Pinpoint the cell where the given text exists, returning its [X, Y] midpoint coordinate. 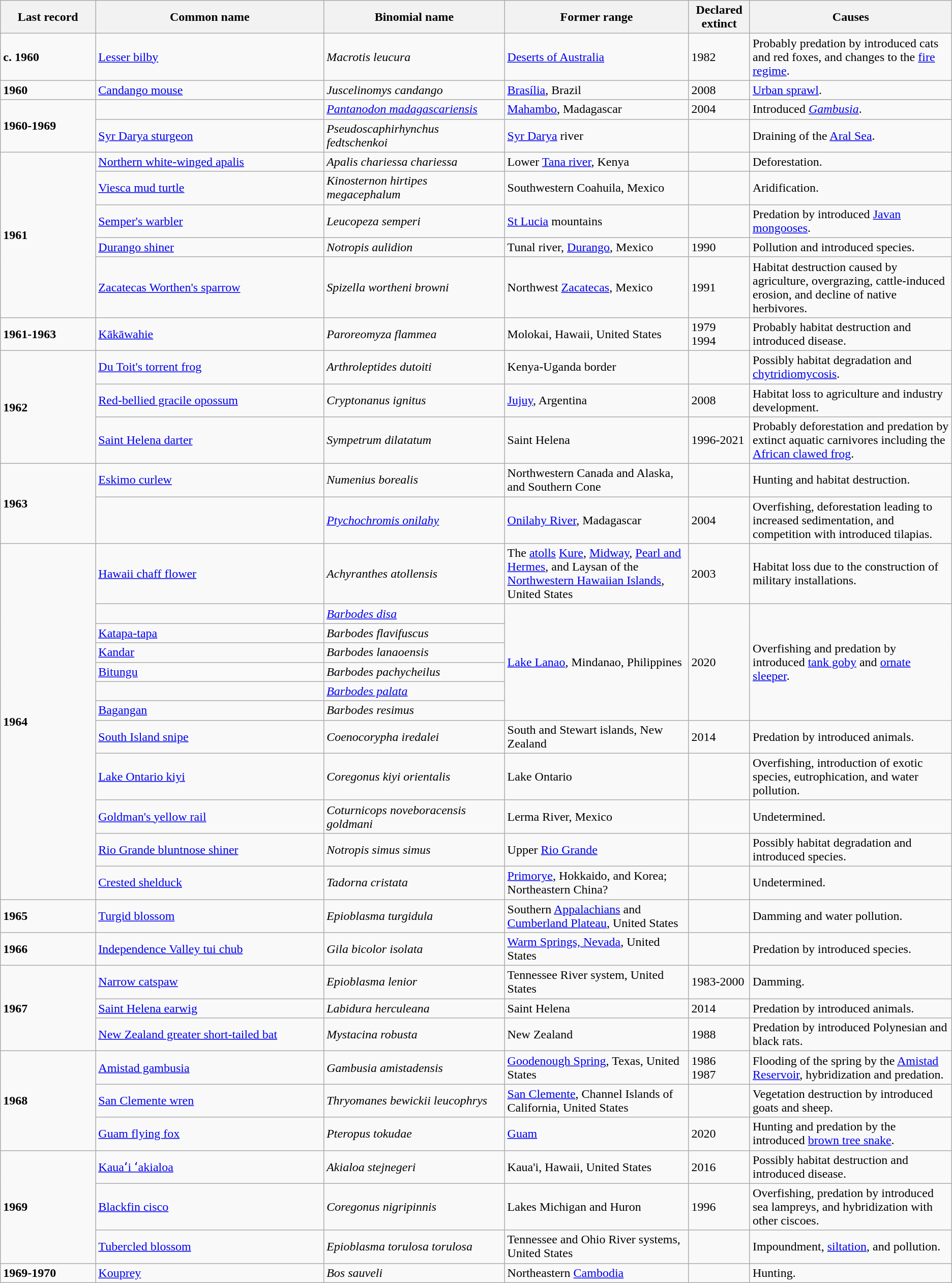
1982 [719, 57]
1986 1987 [719, 1068]
1961-1963 [48, 334]
Northwestern Canada and Alaska, and Southern Cone [597, 480]
Semper's warbler [210, 221]
Thryomanes bewickii leucophrys [414, 1100]
Kākāwahie [210, 334]
Apalis chariessa chariessa [414, 162]
1983-2000 [719, 982]
Juscelinomys candango [414, 90]
Warm Springs, Nevada, United States [597, 949]
Macrotis leucura [414, 57]
Sympetrum dilatatum [414, 440]
Coturnicops noveboracensis goldmani [414, 817]
Hunting. [850, 1273]
Introduced Gambusia. [850, 109]
Kenya-Uganda border [597, 367]
Lower Tana river, Kenya [597, 162]
Barbodes lanaoensis [414, 652]
Rio Grande bluntnose shiner [210, 849]
Onilahy River, Madagascar [597, 520]
Upper Rio Grande [597, 849]
Deforestation. [850, 162]
Urban sprawl. [850, 90]
Lake Ontario kiyi [210, 777]
Epioblasma lenior [414, 982]
Eskimo curlew [210, 480]
Notropis simus simus [414, 849]
San Clemente, Channel Islands of California, United States [597, 1100]
Saint Helena earwig [210, 1008]
Notropis aulidion [414, 247]
Pteropus tokudae [414, 1134]
Arthroleptides dutoiti [414, 367]
Barbodes flavifuscus [414, 633]
Predation by introduced species. [850, 949]
Labidura herculeana [414, 1008]
Molokai, Hawaii, United States [597, 334]
Pollution and introduced species. [850, 247]
Southern Appalachians and Cumberland Plateau, United States [597, 915]
Bitungu [210, 672]
Predation by introduced Polynesian and black rats. [850, 1034]
Guam [597, 1134]
Syr Darya river [597, 135]
Epioblasma torulosa torulosa [414, 1247]
Northwest Zacatecas, Mexico [597, 287]
Leucopeza semperi [414, 221]
Kaua'i, Hawaii, United States [597, 1167]
Lerma River, Mexico [597, 817]
Draining of the Aral Sea. [850, 135]
Impoundment, siltation, and pollution. [850, 1247]
Red-bellied gracile opossum [210, 400]
1996-2021 [719, 440]
The atolls Kure, Midway, Pearl and Hermes, and Laysan of the Northwestern Hawaiian Islands, United States [597, 574]
1966 [48, 949]
Hunting and predation by the introduced brown tree snake. [850, 1134]
Possibly habitat degradation and introduced species. [850, 849]
Predation by introduced Javan mongooses. [850, 221]
New Zealand greater short-tailed bat [210, 1034]
San Clemente wren [210, 1100]
Numenius borealis [414, 480]
Coregonus kiyi orientalis [414, 777]
1965 [48, 915]
Overfishing, introduction of exotic species, eutrophication, and water pollution. [850, 777]
Overfishing, deforestation leading to increased sedimentation, and competition with introduced tilapias. [850, 520]
Lake Ontario [597, 777]
Overfishing and predation by introduced tank goby and ornate sleeper. [850, 662]
Saint Helena darter [210, 440]
Barbodes resimus [414, 710]
Barbodes pachycheilus [414, 672]
Northern white-winged apalis [210, 162]
Crested shelduck [210, 883]
South and Stewart islands, New Zealand [597, 736]
Gila bicolor isolata [414, 949]
1968 [48, 1100]
St Lucia mountains [597, 221]
Pseudoscaphirhynchus fedtschenkoi [414, 135]
Kandar [210, 652]
Du Toit's torrent frog [210, 367]
1996 [719, 1207]
Achyranthes atollensis [414, 574]
Bagangan [210, 710]
Possibly habitat destruction and introduced disease. [850, 1167]
Lesser bilby [210, 57]
Turgid blossom [210, 915]
New Zealand [597, 1034]
Goodenough Spring, Texas, United States [597, 1068]
Former range [597, 17]
Lake Lanao, Mindanao, Philippines [597, 662]
Habitat loss due to the construction of military installations. [850, 574]
19791994 [719, 334]
Flooding of the spring by the Amistad Reservoir, hybridization and predation. [850, 1068]
Tubercled blossom [210, 1247]
Northeastern Cambodia [597, 1273]
Cryptonanus ignitus [414, 400]
Damming and water pollution. [850, 915]
1960 [48, 90]
Deserts of Australia [597, 57]
Habitat loss to agriculture and industry development. [850, 400]
Katapa-tapa [210, 633]
Pantanodon madagascariensis [414, 109]
Habitat destruction caused by agriculture, overgrazing, cattle-induced erosion, and decline of native herbivores. [850, 287]
Goldman's yellow rail [210, 817]
1961 [48, 235]
Tennessee River system, United States [597, 982]
Kouprey [210, 1273]
Declared extinct [719, 17]
Viesca mud turtle [210, 188]
Damming. [850, 982]
Causes [850, 17]
1969-1970 [48, 1273]
Narrow catspaw [210, 982]
Coregonus nigripinnis [414, 1207]
Coenocorypha iredalei [414, 736]
Last record [48, 17]
1963 [48, 503]
Independence Valley tui chub [210, 949]
Lakes Michigan and Huron [597, 1207]
Barbodes disa [414, 614]
Probably predation by introduced cats and red foxes, and changes to the fire regime. [850, 57]
1964 [48, 722]
South Island snipe [210, 736]
Binomial name [414, 17]
1962 [48, 407]
Kauaʻi ʻakialoa [210, 1167]
Mahambo, Madagascar [597, 109]
Epioblasma turgidula [414, 915]
Tunal river, Durango, Mexico [597, 247]
Tadorna cristata [414, 883]
Ptychochromis onilahy [414, 520]
Tennessee and Ohio River systems, United States [597, 1247]
1960-1969 [48, 126]
Probably deforestation and predation by extinct aquatic carnivores including the African clawed frog. [850, 440]
1990 [719, 247]
1967 [48, 1008]
Guam flying fox [210, 1134]
Durango shiner [210, 247]
Amistad gambusia [210, 1068]
Zacatecas Worthen's sparrow [210, 287]
Probably habitat destruction and introduced disease. [850, 334]
Brasília, Brazil [597, 90]
1969 [48, 1207]
2016 [719, 1167]
Common name [210, 17]
Syr Darya sturgeon [210, 135]
Mystacina robusta [414, 1034]
Hawaii chaff flower [210, 574]
1991 [719, 287]
Vegetation destruction by introduced goats and sheep. [850, 1100]
Overfishing, predation by introduced sea lampreys, and hybridization with other ciscoes. [850, 1207]
Blackfin cisco [210, 1207]
Jujuy, Argentina [597, 400]
Aridification. [850, 188]
Possibly habitat degradation and chytridiomycosis. [850, 367]
Barbodes palata [414, 691]
Bos sauveli [414, 1273]
Southwestern Coahuila, Mexico [597, 188]
Akialoa stejnegeri [414, 1167]
Spizella wortheni browni [414, 287]
Gambusia amistadensis [414, 1068]
Kinosternon hirtipes megacephalum [414, 188]
c. 1960 [48, 57]
2003 [719, 574]
Hunting and habitat destruction. [850, 480]
1988 [719, 1034]
Primorye, Hokkaido, and Korea;Northeastern China? [597, 883]
Candango mouse [210, 90]
Paroreomyza flammea [414, 334]
